Extract the (x, y) coordinate from the center of the cell holding the provided text.  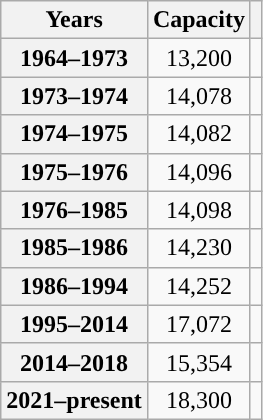
1985–1986 (74, 248)
14,096 (198, 172)
1974–1975 (74, 134)
1986–1994 (74, 286)
17,072 (198, 324)
Years (74, 20)
14,252 (198, 286)
1995–2014 (74, 324)
1975–1976 (74, 172)
14,098 (198, 210)
2014–2018 (74, 362)
13,200 (198, 58)
2021–present (74, 400)
Capacity (198, 20)
14,078 (198, 96)
14,230 (198, 248)
1976–1985 (74, 210)
18,300 (198, 400)
14,082 (198, 134)
1964–1973 (74, 58)
1973–1974 (74, 96)
15,354 (198, 362)
